Determine the [x, y] coordinate at the center of the cell enclosing the given text.  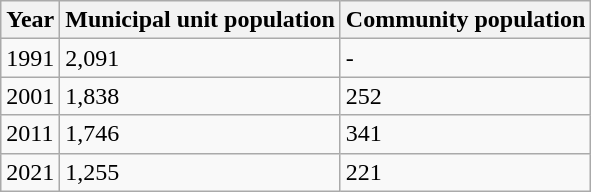
2,091 [200, 58]
341 [465, 134]
Municipal unit population [200, 20]
2001 [30, 96]
2021 [30, 172]
1,255 [200, 172]
1991 [30, 58]
Year [30, 20]
- [465, 58]
Community population [465, 20]
252 [465, 96]
1,746 [200, 134]
221 [465, 172]
2011 [30, 134]
1,838 [200, 96]
